Identify which cell holds the provided text, then report its (x, y) central coordinate. 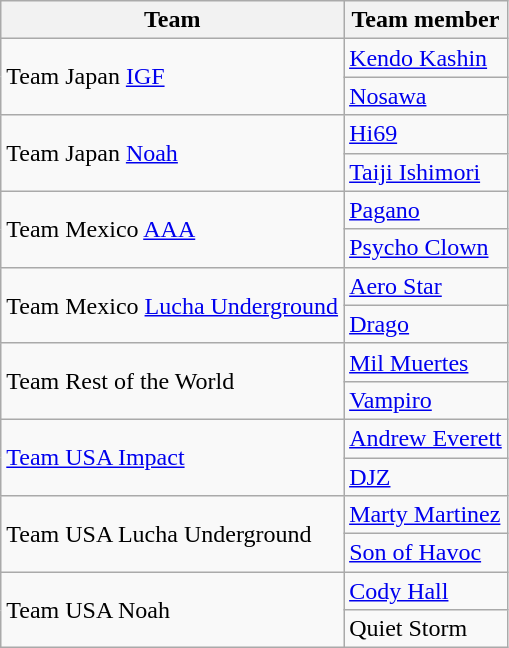
Aero Star (426, 286)
Hi69 (426, 134)
Son of Havoc (426, 553)
Team USA Noah (172, 610)
Marty Martinez (426, 515)
Drago (426, 324)
Vampiro (426, 400)
Team (172, 20)
Andrew Everett (426, 438)
Team Mexico AAA (172, 229)
Pagano (426, 210)
Cody Hall (426, 591)
Team Japan IGF (172, 77)
Team USA Lucha Underground (172, 534)
Team Rest of the World (172, 381)
Mil Muertes (426, 362)
Taiji Ishimori (426, 172)
Team Mexico Lucha Underground (172, 305)
Psycho Clown (426, 248)
Team Japan Noah (172, 153)
Team USA Impact (172, 457)
DJZ (426, 477)
Team member (426, 20)
Nosawa (426, 96)
Quiet Storm (426, 629)
Kendo Kashin (426, 58)
